Return the [X, Y] coordinate for the center point of the cell that contains the specified text.  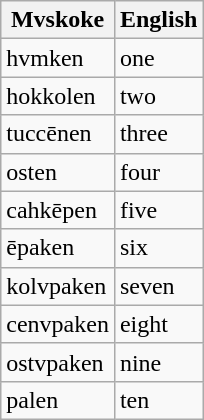
four [158, 172]
tuccēnen [58, 134]
two [158, 96]
ēpaken [58, 248]
hokkolen [58, 96]
English [158, 20]
three [158, 134]
hvmken [58, 58]
palen [58, 400]
nine [158, 362]
six [158, 248]
ostvpaken [58, 362]
cahkēpen [58, 210]
one [158, 58]
cenvpaken [58, 324]
five [158, 210]
ten [158, 400]
osten [58, 172]
kolvpaken [58, 286]
eight [158, 324]
Mvskoke [58, 20]
seven [158, 286]
